Locate the cell with the specified text and output its (X, Y) center coordinate. 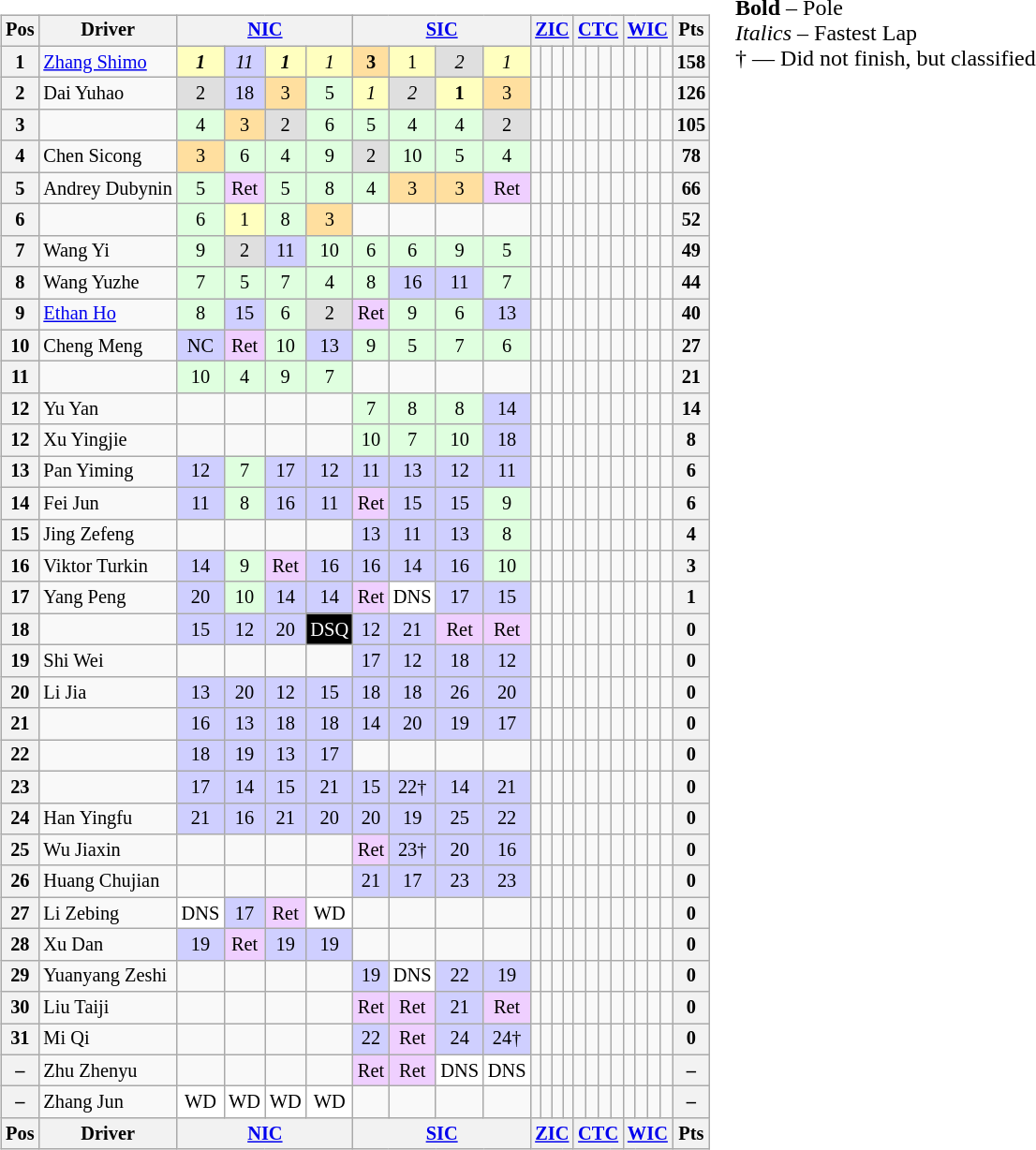
23† (412, 850)
44 (691, 283)
158 (691, 62)
Zhu Zhenyu (107, 1070)
Li Jia (107, 692)
Xu Yingjie (107, 440)
DSQ (330, 629)
78 (691, 156)
Liu Taiji (107, 1008)
126 (691, 94)
Dai Yuhao (107, 94)
66 (691, 188)
Yuanyang Zeshi (107, 976)
NC (200, 346)
Yang Peng (107, 597)
Zhang Shimo (107, 62)
29 (20, 976)
Mi Qi (107, 1039)
Ethan Ho (107, 315)
Chen Sicong (107, 156)
22† (412, 787)
Viktor Turkin (107, 567)
28 (20, 945)
Zhang Jun (107, 1102)
Wang Yi (107, 251)
Yu Yan (107, 409)
Xu Dan (107, 945)
Andrey Dubynin (107, 188)
Shi Wei (107, 661)
Huang Chujian (107, 881)
30 (20, 1008)
40 (691, 315)
Wu Jiaxin (107, 850)
105 (691, 125)
31 (20, 1039)
24† (507, 1039)
Wang Yuzhe (107, 283)
52 (691, 220)
Cheng Meng (107, 346)
Fei Jun (107, 503)
49 (691, 251)
Pan Yiming (107, 472)
Jing Zefeng (107, 535)
Han Yingfu (107, 818)
Li Zebing (107, 913)
